Find where the given text appears and provide that cell's center as [x, y] coordinate. 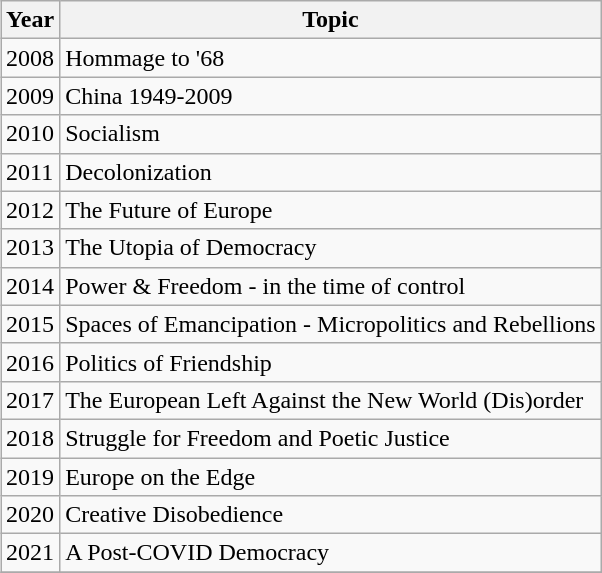
2021 [30, 553]
Year [30, 20]
Creative Disobedience [331, 515]
China 1949-2009 [331, 96]
2015 [30, 324]
2008 [30, 58]
2017 [30, 400]
2018 [30, 438]
Struggle for Freedom and Poetic Justice [331, 438]
2020 [30, 515]
Spaces of Emancipation - Micropolitics and Rebellions [331, 324]
A Post-COVID Democracy [331, 553]
2009 [30, 96]
Hommage to '68 [331, 58]
2013 [30, 248]
2014 [30, 286]
2019 [30, 477]
2012 [30, 210]
Decolonization [331, 172]
The Future of Europe [331, 210]
Politics of Friendship [331, 362]
2011 [30, 172]
Europe on the Edge [331, 477]
2010 [30, 134]
Power & Freedom - in the time of control [331, 286]
The European Left Against the New World (Dis)order [331, 400]
2016 [30, 362]
The Utopia of Democracy [331, 248]
Topic [331, 20]
Socialism [331, 134]
